From the cell containing the given text, extract its center point as [x, y] coordinate. 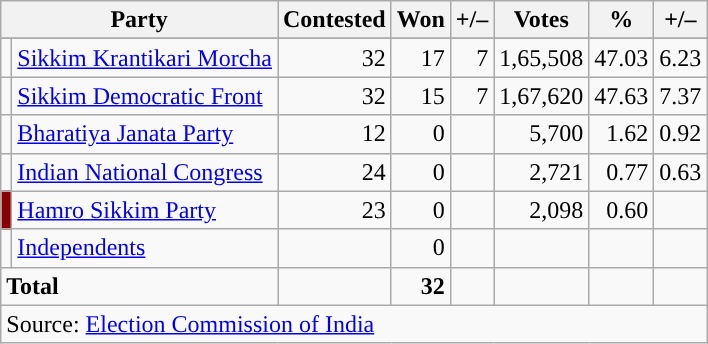
Total [140, 286]
47.03 [622, 58]
2,098 [542, 210]
0.77 [622, 172]
7.37 [680, 96]
Bharatiya Janata Party [145, 134]
17 [420, 58]
Won [420, 20]
Sikkim Democratic Front [145, 96]
% [622, 20]
Contested [335, 20]
0.60 [622, 210]
0.63 [680, 172]
23 [335, 210]
Votes [542, 20]
6.23 [680, 58]
12 [335, 134]
Hamro Sikkim Party [145, 210]
1,65,508 [542, 58]
5,700 [542, 134]
24 [335, 172]
Indian National Congress [145, 172]
15 [420, 96]
0.92 [680, 134]
1,67,620 [542, 96]
Sikkim Krantikari Morcha [145, 58]
Source: Election Commission of India [354, 324]
2,721 [542, 172]
1.62 [622, 134]
Independents [145, 248]
47.63 [622, 96]
Party [140, 20]
